From the cell containing the given text, extract its center point as [X, Y] coordinate. 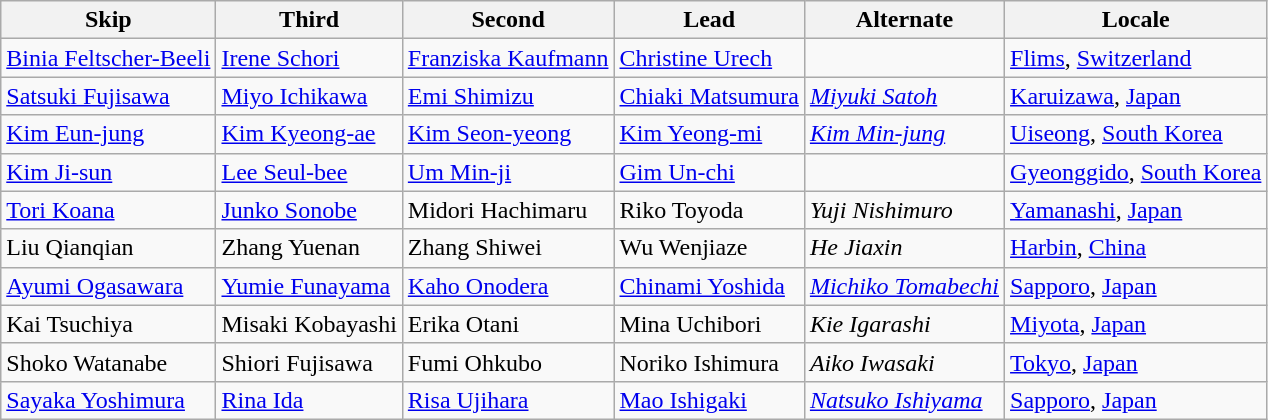
Miyota, Japan [1136, 324]
Kim Kyeong-ae [309, 134]
Kim Ji-sun [108, 172]
Skip [108, 20]
Locale [1136, 20]
Ayumi Ogasawara [108, 286]
Liu Qianqian [108, 248]
Satsuki Fujisawa [108, 96]
Third [309, 20]
Misaki Kobayashi [309, 324]
Chiaki Matsumura [709, 96]
Riko Toyoda [709, 210]
Flims, Switzerland [1136, 58]
Yuji Nishimuro [904, 210]
Rina Ida [309, 400]
He Jiaxin [904, 248]
Zhang Yuenan [309, 248]
Karuizawa, Japan [1136, 96]
Mina Uchibori [709, 324]
Second [508, 20]
Irene Schori [309, 58]
Kie Igarashi [904, 324]
Kai Tsuchiya [108, 324]
Midori Hachimaru [508, 210]
Mao Ishigaki [709, 400]
Binia Feltscher-Beeli [108, 58]
Shoko Watanabe [108, 362]
Harbin, China [1136, 248]
Alternate [904, 20]
Kim Eun-jung [108, 134]
Gim Un-chi [709, 172]
Sayaka Yoshimura [108, 400]
Kim Min-jung [904, 134]
Lee Seul-bee [309, 172]
Franziska Kaufmann [508, 58]
Gyeonggido, South Korea [1136, 172]
Wu Wenjiaze [709, 248]
Natsuko Ishiyama [904, 400]
Lead [709, 20]
Junko Sonobe [309, 210]
Risa Ujihara [508, 400]
Chinami Yoshida [709, 286]
Emi Shimizu [508, 96]
Christine Urech [709, 58]
Noriko Ishimura [709, 362]
Erika Otani [508, 324]
Zhang Shiwei [508, 248]
Kim Seon-yeong [508, 134]
Kim Yeong-mi [709, 134]
Kaho Onodera [508, 286]
Um Min-ji [508, 172]
Miyuki Satoh [904, 96]
Aiko Iwasaki [904, 362]
Tori Koana [108, 210]
Yamanashi, Japan [1136, 210]
Fumi Ohkubo [508, 362]
Tokyo, Japan [1136, 362]
Miyo Ichikawa [309, 96]
Michiko Tomabechi [904, 286]
Yumie Funayama [309, 286]
Uiseong, South Korea [1136, 134]
Shiori Fujisawa [309, 362]
